Find where the given text appears and provide that cell's center as (X, Y) coordinate. 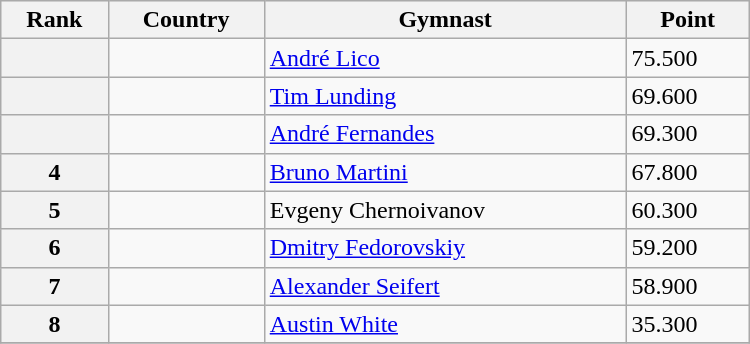
Tim Lunding (445, 96)
69.300 (688, 134)
Country (186, 20)
4 (54, 172)
58.900 (688, 286)
8 (54, 324)
5 (54, 210)
André Fernandes (445, 134)
59.200 (688, 248)
67.800 (688, 172)
35.300 (688, 324)
75.500 (688, 58)
Bruno Martini (445, 172)
69.600 (688, 96)
André Lico (445, 58)
Point (688, 20)
7 (54, 286)
Alexander Seifert (445, 286)
6 (54, 248)
Dmitry Fedorovskiy (445, 248)
60.300 (688, 210)
Evgeny Chernoivanov (445, 210)
Gymnast (445, 20)
Austin White (445, 324)
Rank (54, 20)
